Identify which cell holds the provided text, then report its [x, y] central coordinate. 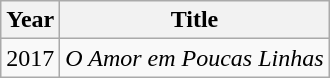
Year [30, 20]
Title [194, 20]
O Amor em Poucas Linhas [194, 58]
2017 [30, 58]
